Search for the cell housing the specified text and yield its (x, y) center coordinate. 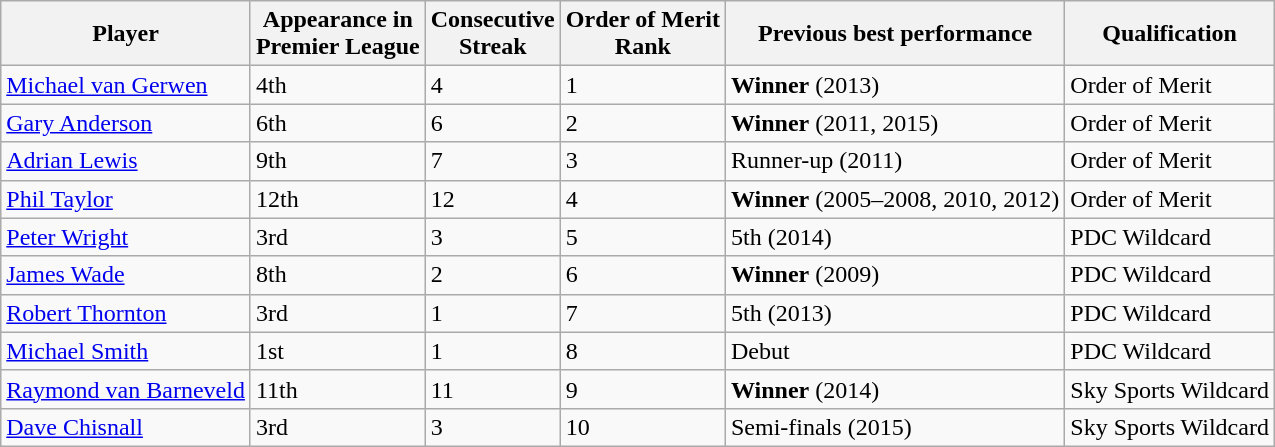
Dave Chisnall (126, 427)
5th (2014) (894, 237)
8 (642, 351)
5 (642, 237)
Peter Wright (126, 237)
Gary Anderson (126, 123)
Robert Thornton (126, 313)
Qualification (1170, 34)
Runner-up (2011) (894, 161)
James Wade (126, 275)
6th (338, 123)
Winner (2014) (894, 389)
9 (642, 389)
11th (338, 389)
Michael Smith (126, 351)
5th (2013) (894, 313)
Player (126, 34)
10 (642, 427)
Appearance inPremier League (338, 34)
9th (338, 161)
11 (492, 389)
ConsecutiveStreak (492, 34)
Semi-finals (2015) (894, 427)
Winner (2009) (894, 275)
Adrian Lewis (126, 161)
Phil Taylor (126, 199)
Raymond van Barneveld (126, 389)
8th (338, 275)
Previous best performance (894, 34)
1st (338, 351)
Winner (2013) (894, 85)
12th (338, 199)
Debut (894, 351)
Winner (2011, 2015) (894, 123)
12 (492, 199)
4th (338, 85)
Michael van Gerwen (126, 85)
Winner (2005–2008, 2010, 2012) (894, 199)
Order of MeritRank (642, 34)
